Find where the given text appears and provide that cell's center as [x, y] coordinate. 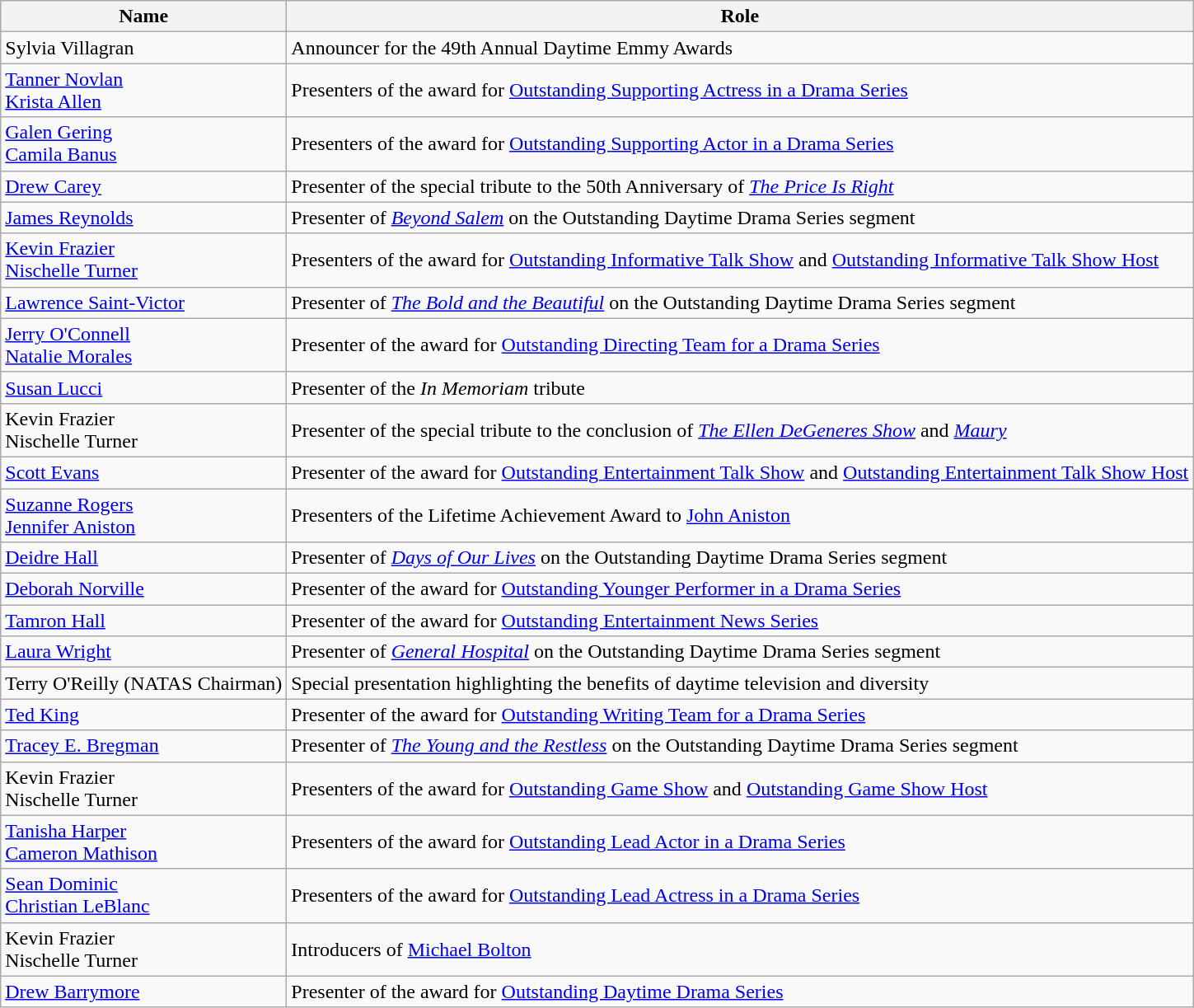
Tanner Novlan Krista Allen [143, 91]
Presenter of the award for Outstanding Daytime Drama Series [740, 992]
Presenters of the Lifetime Achievement Award to John Aniston [740, 514]
Deidre Hall [143, 558]
Sean Dominic Christian LeBlanc [143, 895]
Suzanne Rogers Jennifer Aniston [143, 514]
Jerry O'Connell Natalie Morales [143, 345]
Introducers of Michael Bolton [740, 949]
Announcer for the 49th Annual Daytime Emmy Awards [740, 48]
Presenters of the award for Outstanding Lead Actor in a Drama Series [740, 842]
Tamron Hall [143, 621]
Presenter of The Bold and the Beautiful on the Outstanding Daytime Drama Series segment [740, 302]
Presenter of the award for Outstanding Entertainment News Series [740, 621]
Name [143, 16]
Presenter of the In Memoriam tribute [740, 387]
Presenter of the award for Outstanding Writing Team for a Drama Series [740, 715]
Susan Lucci [143, 387]
Drew Carey [143, 186]
Presenters of the award for Outstanding Supporting Actor in a Drama Series [740, 143]
Ted King [143, 715]
Presenter of Days of Our Lives on the Outstanding Daytime Drama Series segment [740, 558]
Presenter of The Young and the Restless on the Outstanding Daytime Drama Series segment [740, 746]
Presenter of the special tribute to the 50th Anniversary of The Price Is Right [740, 186]
Tracey E. Bregman [143, 746]
Presenter of the award for Outstanding Younger Performer in a Drama Series [740, 589]
Terry O'Reilly (NATAS Chairman) [143, 683]
Galen Gering Camila Banus [143, 143]
Drew Barrymore [143, 992]
Presenter of the special tribute to the conclusion of The Ellen DeGeneres Show and Maury [740, 430]
Presenters of the award for Outstanding Lead Actress in a Drama Series [740, 895]
Presenters of the award for Outstanding Supporting Actress in a Drama Series [740, 91]
Presenters of the award for Outstanding Informative Talk Show and Outstanding Informative Talk Show Host [740, 260]
Kevin FrazierNischelle Turner [143, 260]
James Reynolds [143, 218]
Laura Wright [143, 652]
Presenter of the award for Outstanding Entertainment Talk Show and Outstanding Entertainment Talk Show Host [740, 472]
Presenter of Beyond Salem on the Outstanding Daytime Drama Series segment [740, 218]
Special presentation highlighting the benefits of daytime television and diversity [740, 683]
Role [740, 16]
Scott Evans [143, 472]
Lawrence Saint-Victor [143, 302]
Presenter of General Hospital on the Outstanding Daytime Drama Series segment [740, 652]
Sylvia Villagran [143, 48]
Tanisha Harper Cameron Mathison [143, 842]
Deborah Norville [143, 589]
Presenters of the award for Outstanding Game Show and Outstanding Game Show Host [740, 788]
Presenter of the award for Outstanding Directing Team for a Drama Series [740, 345]
